From the cell containing the given text, extract its center point as (X, Y) coordinate. 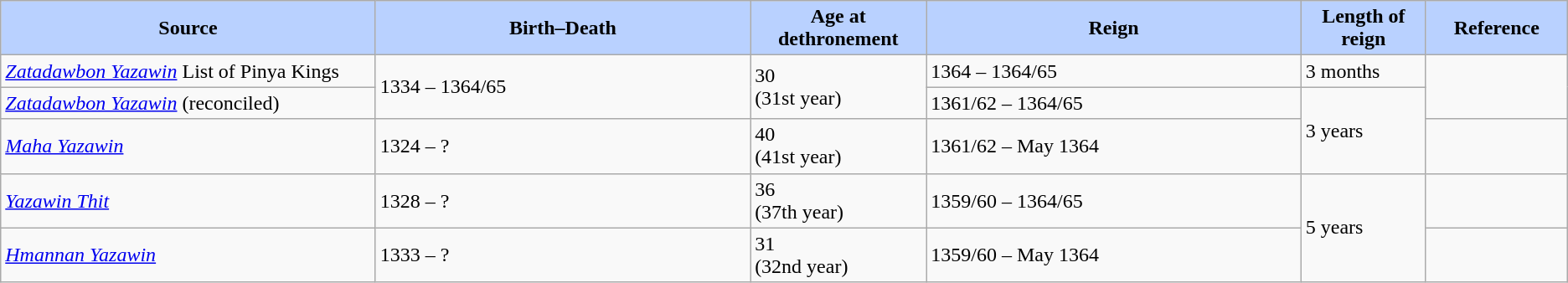
1361/62 – 1364/65 (1114, 103)
3 years (1364, 131)
Source (188, 28)
36 (37th year) (838, 201)
1333 – ? (563, 255)
3 months (1364, 71)
1334 – 1364/65 (563, 87)
Birth–Death (563, 28)
Reference (1496, 28)
Age at dethronement (838, 28)
Maha Yazawin (188, 146)
1328 – ? (563, 201)
Zatadawbon Yazawin List of Pinya Kings (188, 71)
1324 – ? (563, 146)
1361/62 – May 1364 (1114, 146)
5 years (1364, 228)
Length of reign (1364, 28)
1359/60 – May 1364 (1114, 255)
31 (32nd year) (838, 255)
40 (41st year) (838, 146)
Reign (1114, 28)
30 (31st year) (838, 87)
Yazawin Thit (188, 201)
Zatadawbon Yazawin (reconciled) (188, 103)
Hmannan Yazawin (188, 255)
1359/60 – 1364/65 (1114, 201)
1364 – 1364/65 (1114, 71)
